Detect which cell encompasses the target text, then output its (X, Y) center coordinate. 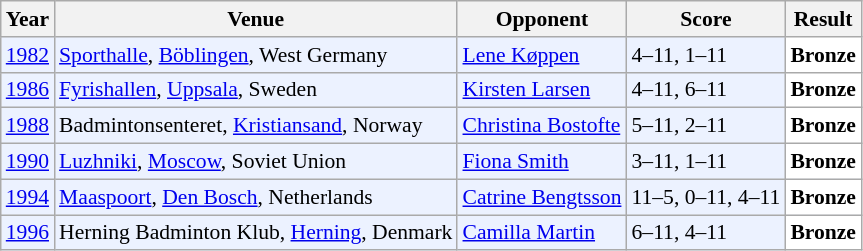
1986 (28, 90)
Score (706, 19)
Badmintonsenteret, Kristiansand, Norway (256, 126)
Christina Bostofte (542, 126)
Maaspoort, Den Bosch, Netherlands (256, 197)
Fiona Smith (542, 162)
11–5, 0–11, 4–11 (706, 197)
4–11, 1–11 (706, 55)
1982 (28, 55)
Camilla Martin (542, 233)
Herning Badminton Klub, Herning, Denmark (256, 233)
1988 (28, 126)
Opponent (542, 19)
Luzhniki, Moscow, Soviet Union (256, 162)
Sporthalle, Böblingen, West Germany (256, 55)
Result (823, 19)
1996 (28, 233)
Venue (256, 19)
4–11, 6–11 (706, 90)
Kirsten Larsen (542, 90)
1994 (28, 197)
3–11, 1–11 (706, 162)
Year (28, 19)
6–11, 4–11 (706, 233)
Catrine Bengtsson (542, 197)
5–11, 2–11 (706, 126)
1990 (28, 162)
Fyrishallen, Uppsala, Sweden (256, 90)
Lene Køppen (542, 55)
